Output the [X, Y] coordinate of the center of the cell containing the given text.  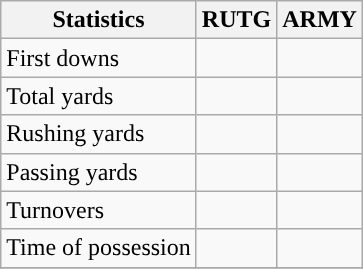
ARMY [320, 20]
RUTG [236, 20]
Total yards [99, 96]
Time of possession [99, 248]
Turnovers [99, 210]
First downs [99, 58]
Statistics [99, 20]
Passing yards [99, 172]
Rushing yards [99, 134]
